Pinpoint the cell where the given text exists, returning its [x, y] midpoint coordinate. 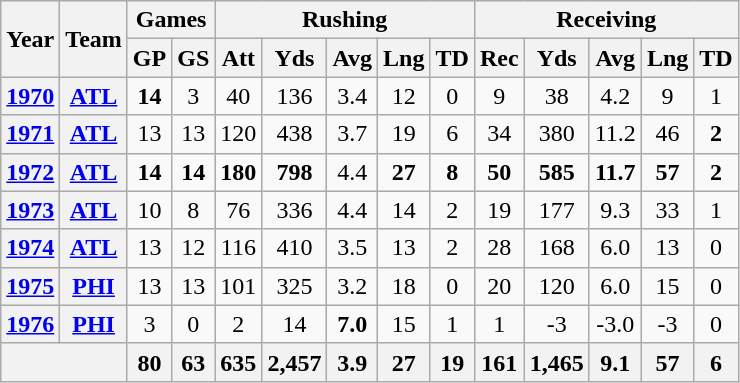
177 [556, 210]
2,457 [294, 362]
34 [499, 134]
GS [194, 58]
GP [149, 58]
136 [294, 96]
50 [499, 172]
Receiving [606, 20]
336 [294, 210]
46 [667, 134]
20 [499, 286]
38 [556, 96]
9.1 [615, 362]
1972 [30, 172]
7.0 [352, 324]
180 [238, 172]
9.3 [615, 210]
11.2 [615, 134]
Rushing [345, 20]
116 [238, 248]
3.5 [352, 248]
101 [238, 286]
33 [667, 210]
10 [149, 210]
3.4 [352, 96]
1976 [30, 324]
76 [238, 210]
80 [149, 362]
410 [294, 248]
1,465 [556, 362]
40 [238, 96]
Team [94, 39]
63 [194, 362]
325 [294, 286]
Rec [499, 58]
Att [238, 58]
11.7 [615, 172]
438 [294, 134]
798 [294, 172]
380 [556, 134]
1975 [30, 286]
28 [499, 248]
-3.0 [615, 324]
18 [404, 286]
Games [170, 20]
4.2 [615, 96]
1974 [30, 248]
3.7 [352, 134]
161 [499, 362]
1970 [30, 96]
168 [556, 248]
3.2 [352, 286]
3.9 [352, 362]
1973 [30, 210]
1971 [30, 134]
Year [30, 39]
585 [556, 172]
635 [238, 362]
